Provide the [X, Y] coordinate of the cell's center where the given text is located.  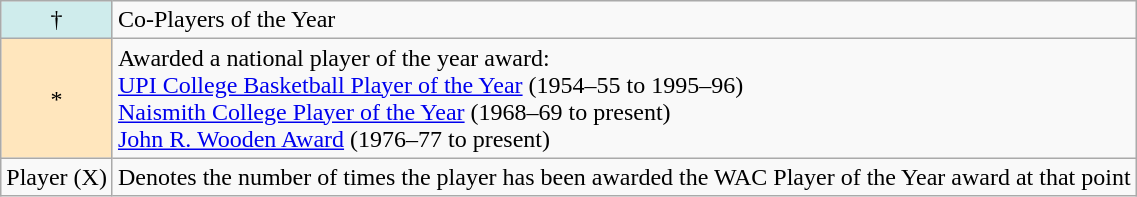
Player (X) [57, 177]
* [57, 98]
Denotes the number of times the player has been awarded the WAC Player of the Year award at that point [624, 177]
Co-Players of the Year [624, 20]
† [57, 20]
